From the cell containing the given text, extract its center point as (X, Y) coordinate. 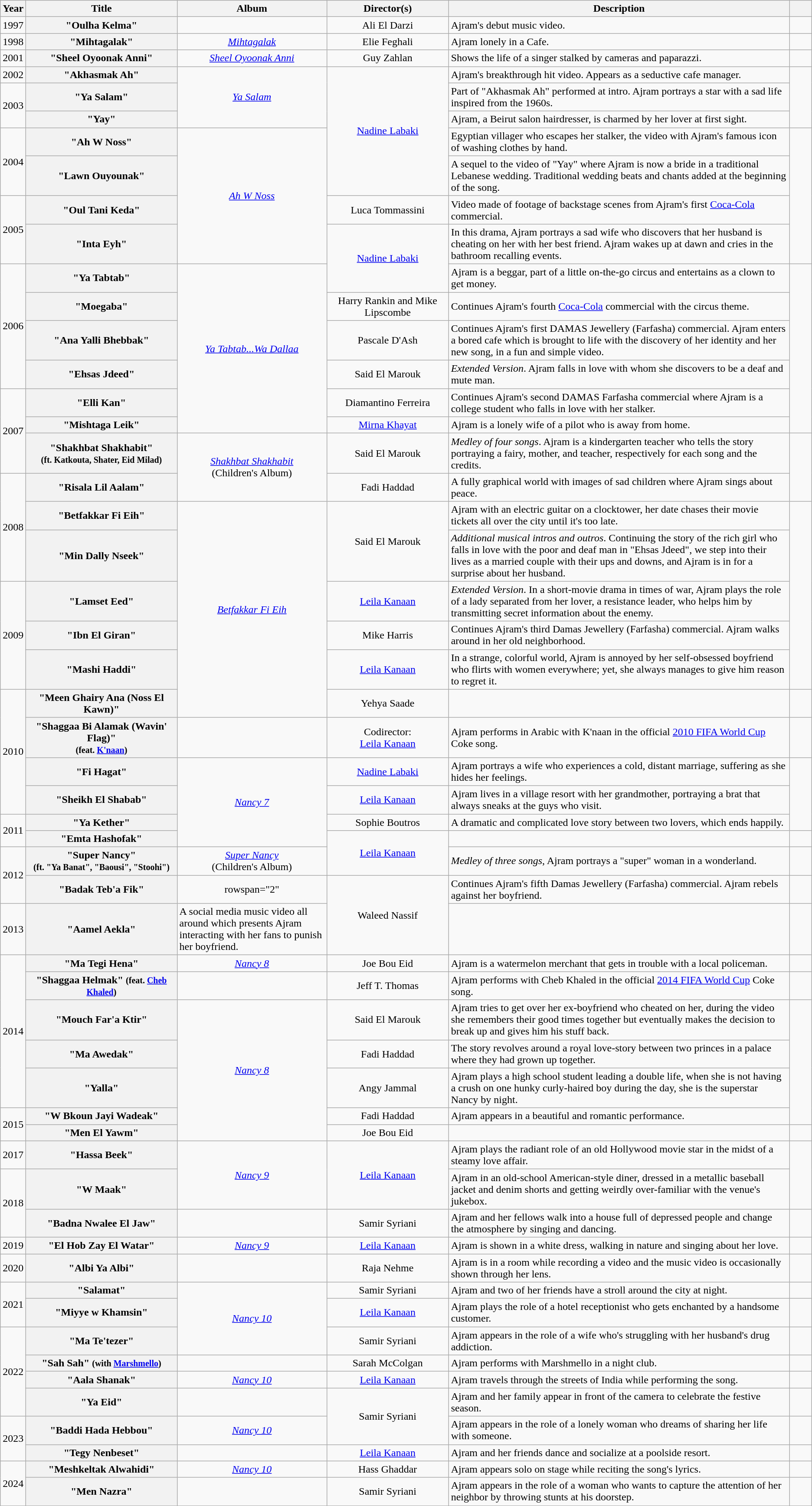
Ajram portrays a wife who experiences a cold, distant marriage, suffering as she hides her feelings. (619, 771)
Ajram and two of her friends have a stroll around the city at night. (619, 1290)
Sarah McColgan (388, 1363)
"Emta Hashofak" (101, 839)
2007 (13, 431)
Egyptian villager who escapes her stalker, the video with Ajram's famous icon of washing clothes by hand. (619, 141)
Ajram performs with Cheb Khaled in the official 2014 FIFA World Cup Coke song. (619, 985)
Ajram lives in a village resort with her grandmother, portraying a brat that always sneaks at the guys who visit. (619, 800)
1998 (13, 42)
Director(s) (388, 9)
"Mashi Haddi" (101, 669)
"Baddi Hada Hebbou" (101, 1431)
"Hassa Beek" (101, 1155)
2004 (13, 161)
2023 (13, 1438)
Ajram performs with Marshmello in a night club. (619, 1363)
Ajram plays the radiant role of an old Hollywood movie star in the midst of a steamy love affair. (619, 1155)
Title (101, 9)
Ajram and her family appear in front of the camera to celebrate the festive season. (619, 1402)
"Salamat" (101, 1290)
"Betfakkar Fi Eih" (101, 515)
Super Nancy(Children's Album) (252, 861)
Continues Ajram's second DAMAS Farfasha commercial where Ajram is a college student who falls in love with her stalker. (619, 403)
Ajram appears in the role of a woman who wants to capture the attention of her neighbor by throwing stunts at his doorstep. (619, 1491)
A social media music video all around which presents Ajram interacting with her fans to punish her boyfriend. (252, 929)
"W Maak" (101, 1189)
"Yalla" (101, 1088)
"Ma Te'tezer" (101, 1341)
Ajram travels through the streets of India while performing the song. (619, 1380)
A fully graphical world with images of sad children where Ajram sings about peace. (619, 488)
Ajram is a lonely wife of a pilot who is away from home. (619, 425)
"W Bkoun Jayi Wadeak" (101, 1116)
2021 (13, 1305)
Ajram with an electric guitar on a clocktower, her date chases their movie tickets all over the city until it's too late. (619, 515)
"Sah Sah" (with Marshmello) (101, 1363)
"Ya Tabtab" (101, 278)
"Ya Kether" (101, 822)
Mike Harris (388, 635)
Ajram appears in the role of a wife who's struggling with her husband's drug addiction. (619, 1341)
Shakhbat Shakhabit(Children's Album) (252, 468)
"Sheel Oyoonak Anni" (101, 58)
"Yay" (101, 119)
"Aamel Aekla" (101, 929)
"Risala Lil Aalam" (101, 488)
"El Hob Zay El Watar" (101, 1245)
"Meshkeltak Alwahidi" (101, 1469)
Hass Ghaddar (388, 1469)
Mihtagalak (252, 42)
Nancy 7 (252, 802)
"Min Dally Nseek" (101, 555)
Part of "Akhasmak Ah" performed at intro. Ajram portrays a star with a sad life inspired from the 1960s. (619, 97)
"Miyye w Khamsin" (101, 1313)
2010 (13, 751)
Mirna Khayat (388, 425)
Ajram is in a room while recording a video and the music video is occasionally shown through her lens. (619, 1267)
Jeff T. Thomas (388, 985)
Continues Ajram's third Damas Jewellery (Farfasha) commercial. Ajram walks around in her old neighborhood. (619, 635)
Ajram is a beggar, part of a little on-the-go circus and entertains as a clown to get money. (619, 278)
Ajram appears in the role of a lonely woman who dreams of sharing her life with someone. (619, 1431)
2012 (13, 875)
"Tegy Nenbeset" (101, 1453)
"Super Nancy" (ft. "Ya Banat", "Baousi", "Stoohi") (101, 861)
2011 (13, 830)
"Men El Yawm" (101, 1133)
Luca Tommassini (388, 210)
"Mouch Far'a Ktir" (101, 1020)
Ajram and her fellows walk into a house full of depressed people and change the atmosphere by singing and dancing. (619, 1223)
"Ma Awedak" (101, 1054)
Ah W Noss (252, 196)
Ajram is a watermelon merchant that gets in trouble with a local policeman. (619, 963)
2005 (13, 230)
2013 (13, 929)
"Mihtagalak" (101, 42)
2017 (13, 1155)
"Albi Ya Albi" (101, 1267)
"Shakhbat Shakhabit" (ft. Katkouta, Shater, Eid Milad) (101, 453)
2009 (13, 635)
"Elli Kan" (101, 403)
Description (619, 9)
Ajram is shown in a white dress, walking in nature and singing about her love. (619, 1245)
The story revolves around a royal love-story between two princes in a palace where they had grown up together. (619, 1054)
Ya Tabtab...Wa Dallaa (252, 348)
Year (13, 9)
Medley of three songs, Ajram portrays a "super" woman in a wonderland. (619, 861)
"Oulha Kelma" (101, 25)
2002 (13, 75)
"Akhasmak Ah" (101, 75)
2008 (13, 527)
Ya Salam (252, 97)
Ajram lonely in a Cafe. (619, 42)
"Ana Yalli Bhebbak" (101, 340)
"Ehsas Jdeed" (101, 375)
"Mishtaga Leik" (101, 425)
Ajram's debut music video. (619, 25)
Sheel Oyoonak Anni (252, 58)
2020 (13, 1267)
"Inta Eyh" (101, 244)
"Ma Tegi Hena" (101, 963)
Angy Jammal (388, 1088)
"Lamset Eed" (101, 601)
Ajram appears solo on stage while reciting the song's lyrics. (619, 1469)
Continues Ajram's fourth Coca-Cola commercial with the circus theme. (619, 306)
Raja Nehme (388, 1267)
2018 (13, 1203)
"Ibn El Giran" (101, 635)
Codirector:Leila Kanaan (388, 737)
2006 (13, 326)
"Moegaba" (101, 306)
"Men Nazra" (101, 1491)
"Meen Ghairy Ana (Noss El Kawn)" (101, 704)
Harry Rankin and Mike Lipscombe (388, 306)
Betfakkar Fi Eih (252, 609)
"Oul Tani Keda" (101, 210)
"Sheikh El Shabab" (101, 800)
2001 (13, 58)
Elie Feghali (388, 42)
Shows the life of a singer stalked by cameras and paparazzi. (619, 58)
"Badna Nwalee El Jaw" (101, 1223)
Ajram plays the role of a hotel receptionist who gets enchanted by a handsome customer. (619, 1313)
Pascale D'Ash (388, 340)
Diamantino Ferreira (388, 403)
"Lawn Ouyounak" (101, 176)
Extended Version. Ajram falls in love with whom she discovers to be a deaf and mute man. (619, 375)
"Ah W Noss" (101, 141)
Ajram's breakthrough hit video. Appears as a seductive cafe manager. (619, 75)
"Badak Teb'a Fik" (101, 889)
2019 (13, 1245)
Ajram and her friends dance and socialize at a poolside resort. (619, 1453)
Continues Ajram's fifth Damas Jewellery (Farfasha) commercial. Ajram rebels against her boyfriend. (619, 889)
2003 (13, 105)
2024 (13, 1483)
Album (252, 9)
"Shaggaa Helmak" (feat. Cheb Khaled) (101, 985)
"Shaggaa Bi Alamak (Wavin' Flag)"(feat. K'naan) (101, 737)
"Fi Hagat" (101, 771)
Yehya Saade (388, 704)
"Aala Shanak" (101, 1380)
"Ya Eid" (101, 1402)
Waleed Nassif (388, 915)
Guy Zahlan (388, 58)
Ajram, a Beirut salon hairdresser, is charmed by her lover at first sight. (619, 119)
Ajram performs in Arabic with K'naan in the official 2010 FIFA World Cup Coke song. (619, 737)
Video made of footage of backstage scenes from Ajram's first Coca-Cola commercial. (619, 210)
A dramatic and complicated love story between two lovers, which ends happily. (619, 822)
Sophie Boutros (388, 822)
Ali El Darzi (388, 25)
rowspan="2" (252, 889)
"Ya Salam" (101, 97)
2014 (13, 1031)
1997 (13, 25)
Ajram appears in a beautiful and romantic performance. (619, 1116)
2022 (13, 1372)
2015 (13, 1124)
